Identify which cell holds the provided text, then report its [X, Y] central coordinate. 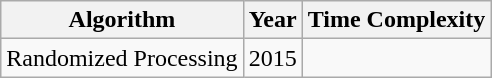
Year [272, 20]
Randomized Processing [122, 58]
Time Complexity [396, 20]
2015 [272, 58]
Algorithm [122, 20]
